Extract the [X, Y] coordinate from the center of the cell holding the provided text.  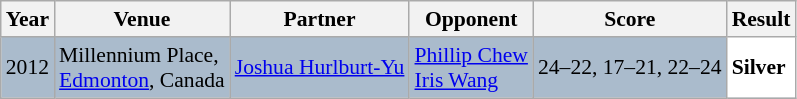
Silver [762, 68]
Joshua Hurlburt-Yu [320, 68]
Result [762, 19]
Phillip Chew Iris Wang [470, 68]
Partner [320, 19]
Opponent [470, 19]
Score [630, 19]
24–22, 17–21, 22–24 [630, 68]
2012 [28, 68]
Year [28, 19]
Venue [142, 19]
Millennium Place,Edmonton, Canada [142, 68]
